Scan for the cell matching the given text and deliver its [x, y] coordinate at center. 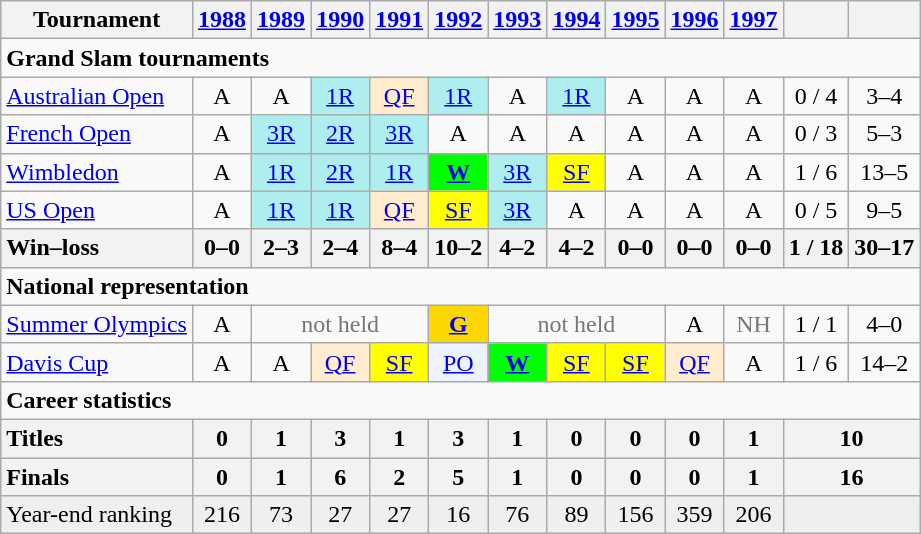
10–2 [458, 248]
2–4 [340, 248]
359 [694, 515]
3–4 [884, 96]
8–4 [400, 248]
89 [576, 515]
Australian Open [97, 96]
1 / 18 [816, 248]
PO [458, 362]
13–5 [884, 172]
73 [282, 515]
5 [458, 477]
Summer Olympics [97, 324]
0 / 4 [816, 96]
76 [518, 515]
1989 [282, 20]
NH [754, 324]
1992 [458, 20]
1994 [576, 20]
10 [852, 438]
Win–loss [97, 248]
14–2 [884, 362]
1991 [400, 20]
Tournament [97, 20]
1995 [636, 20]
5–3 [884, 134]
0 / 5 [816, 210]
National representation [460, 286]
0 / 3 [816, 134]
2 [400, 477]
2–3 [282, 248]
French Open [97, 134]
Grand Slam tournaments [460, 58]
US Open [97, 210]
G [458, 324]
1990 [340, 20]
1993 [518, 20]
156 [636, 515]
Finals [97, 477]
1996 [694, 20]
Career statistics [460, 400]
4–0 [884, 324]
6 [340, 477]
1988 [222, 20]
Wimbledon [97, 172]
9–5 [884, 210]
1997 [754, 20]
216 [222, 515]
206 [754, 515]
30–17 [884, 248]
Davis Cup [97, 362]
1 / 1 [816, 324]
Year-end ranking [97, 515]
Titles [97, 438]
